Detect which cell encompasses the target text, then output its (x, y) center coordinate. 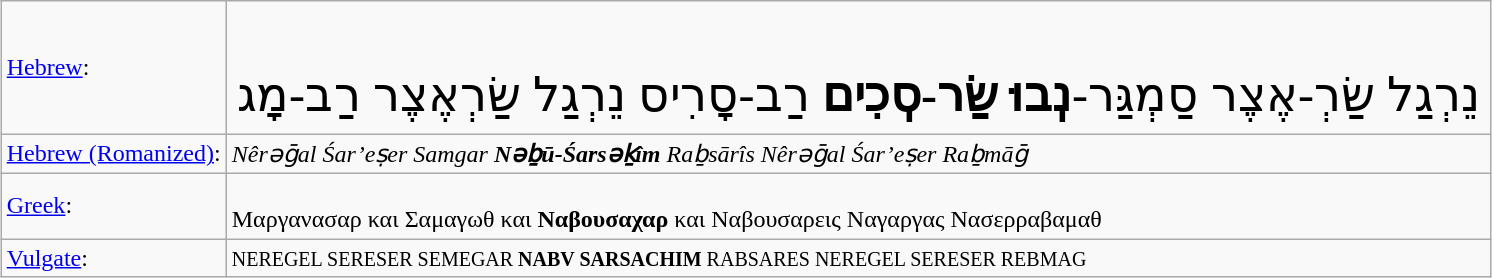
Nêrəḡal Śar’eṣer Samgar Nəḇū-Śarsəḵîm Raḇsārîs Nêrəḡal Śar’eṣer Raḇmāḡ (858, 154)
Vulgate: (114, 258)
Hebrew: (114, 68)
NEREGEL SERESER SEMEGAR NABV SARSACHIM RABSARES NEREGEL SERESER REBMAG (858, 258)
Hebrew (Romanized): (114, 154)
נֵרְגַל שַׂרְ-אֶצֶר סַמְגַּר-נְבוּ שַׂר-סְכִים רַב-סָרִיס נֵרְגַל שַׂרְאֶצֶר רַב-מָג (858, 68)
Μαργανασαρ και Σαμαγωθ και Ναβουσαχαρ και Ναβουσαρεις Ναγαργας Νασερραβαμαθ (858, 206)
Greek: (114, 206)
